Capture the cell that displays the provided text and extract its [X, Y] central coordinate. 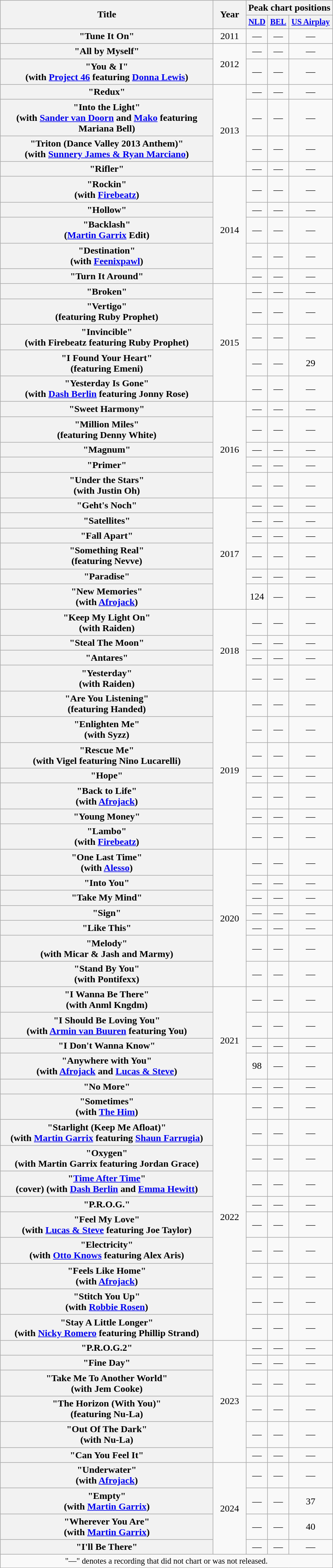
2023 [230, 1401]
"Sweet Harmony" [107, 409]
"I Found Your Heart"(featuring Emeni) [107, 363]
"Primer" [107, 465]
2012 [230, 64]
"I Don't Wanna Know" [107, 1045]
"Destination"(with Feenixpawl) [107, 256]
NLD [257, 22]
"Lambo" (with Firebeatz) [107, 837]
"Can You Feel It" [107, 1455]
"—" denotes a recording that did not chart or was not released. [167, 1561]
"Out Of The Dark"(with Nu-La) [107, 1435]
2017 [230, 554]
"Electricity"(with Otto Knows featuring Alex Aris) [107, 1250]
"I Should Be Loving You" (with Armin van Buuren featuring You) [107, 1025]
"Satellites" [107, 521]
"Broken" [107, 291]
"The Horizon (With You)"(featuring Nu-La) [107, 1408]
US Airplay [310, 22]
"Yesterday"(with Raiden) [107, 678]
"Oxygen"(with Martin Garrix featuring Jordan Grace) [107, 1158]
"Paradise" [107, 576]
"Empty"(with Martin Garrix) [107, 1501]
"Rifler" [107, 169]
"Triton (Dance Valley 2013 Anthem)"(with Sunnery James & Ryan Marciano) [107, 149]
"Back to Life" (with Afrojack) [107, 796]
"Time After Time" (cover) (with Dash Berlin and Emma Hewitt) [107, 1184]
"Stay A Little Longer"(with Nicky Romero featuring Phillip Strand) [107, 1327]
29 [310, 363]
"Starlight (Keep Me Afloat)"(with Martin Garrix featuring Shaun Farrugia) [107, 1133]
"Are You Listening" (featuring Handed) [107, 704]
2020 [230, 918]
"Under the Stars"(with Justin Oh) [107, 485]
"Wherever You Are"(with Martin Garrix) [107, 1527]
98 [257, 1066]
"New Memories"(with Afrojack) [107, 596]
"P.R.O.G." [107, 1204]
"Melody" (with Micar & Jash and Marmy) [107, 948]
Year [230, 15]
"Hollow" [107, 210]
"All by Myself" [107, 51]
"Backlash"(Martin Garrix Edit) [107, 230]
"Stand By You" (with Pontifexx) [107, 974]
Peak chart positions [289, 8]
124 [257, 596]
"No More" [107, 1087]
"Underwater"(with Afrojack) [107, 1476]
"Magnum" [107, 450]
40 [310, 1527]
2021 [230, 1040]
"Antares" [107, 658]
"Keep My Light On"(with Raiden) [107, 622]
"Redux" [107, 92]
BEL [278, 22]
"Enlighten Me" (with Syzz) [107, 730]
"Invincible"(with Firebeatz featuring Ruby Prophet) [107, 337]
"Stitch You Up"(with Robbie Rosen) [107, 1302]
"Fine Day" [107, 1363]
"Fall Apart" [107, 536]
"Something Real"(featuring Nevve) [107, 556]
"I'll Be There" [107, 1547]
"Steal The Moon" [107, 643]
2014 [230, 230]
2015 [230, 342]
"Million Miles"(featuring Denny White) [107, 430]
"Young Money" [107, 816]
"Feels Like Home"(with Afrojack) [107, 1276]
"Geht's Noch" [107, 506]
"Tune It On" [107, 36]
"Into the Light"(with Sander van Doorn and Mako featuring Mariana Bell) [107, 118]
"Take Me To Another World"(with Jem Cooke) [107, 1383]
Title [107, 15]
"I Wanna Be There" (with Anml Kngdm) [107, 999]
"Sign" [107, 913]
2018 [230, 650]
2011 [230, 36]
2024 [230, 1509]
"Take My Mind" [107, 898]
"You & I"(with Project 46 featuring Donna Lewis) [107, 72]
2019 [230, 770]
2016 [230, 450]
"Turn It Around" [107, 276]
"Sometimes" (with The Him) [107, 1107]
37 [310, 1501]
"Into You" [107, 883]
"Yesterday Is Gone"(with Dash Berlin featuring Jonny Rose) [107, 389]
2022 [230, 1217]
"One Last Time" (with Alesso) [107, 863]
"P.R.O.G.2" [107, 1348]
"Hope" [107, 776]
2013 [230, 130]
"Anywhere with You" (with Afrojack and Lucas & Steve) [107, 1066]
"Rescue Me" (with Vigel featuring Nino Lucarelli) [107, 755]
"Like This" [107, 928]
"Feel My Love"(with Lucas & Steve featuring Joe Taylor) [107, 1224]
"Rockin"(with Firebeatz) [107, 190]
"Vertigo"(featuring Ruby Prophet) [107, 311]
